Scan for the cell matching the given text and deliver its (X, Y) coordinate at center. 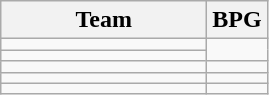
Team (104, 20)
BPG (237, 20)
